From the cell containing the given text, extract its center point as (X, Y) coordinate. 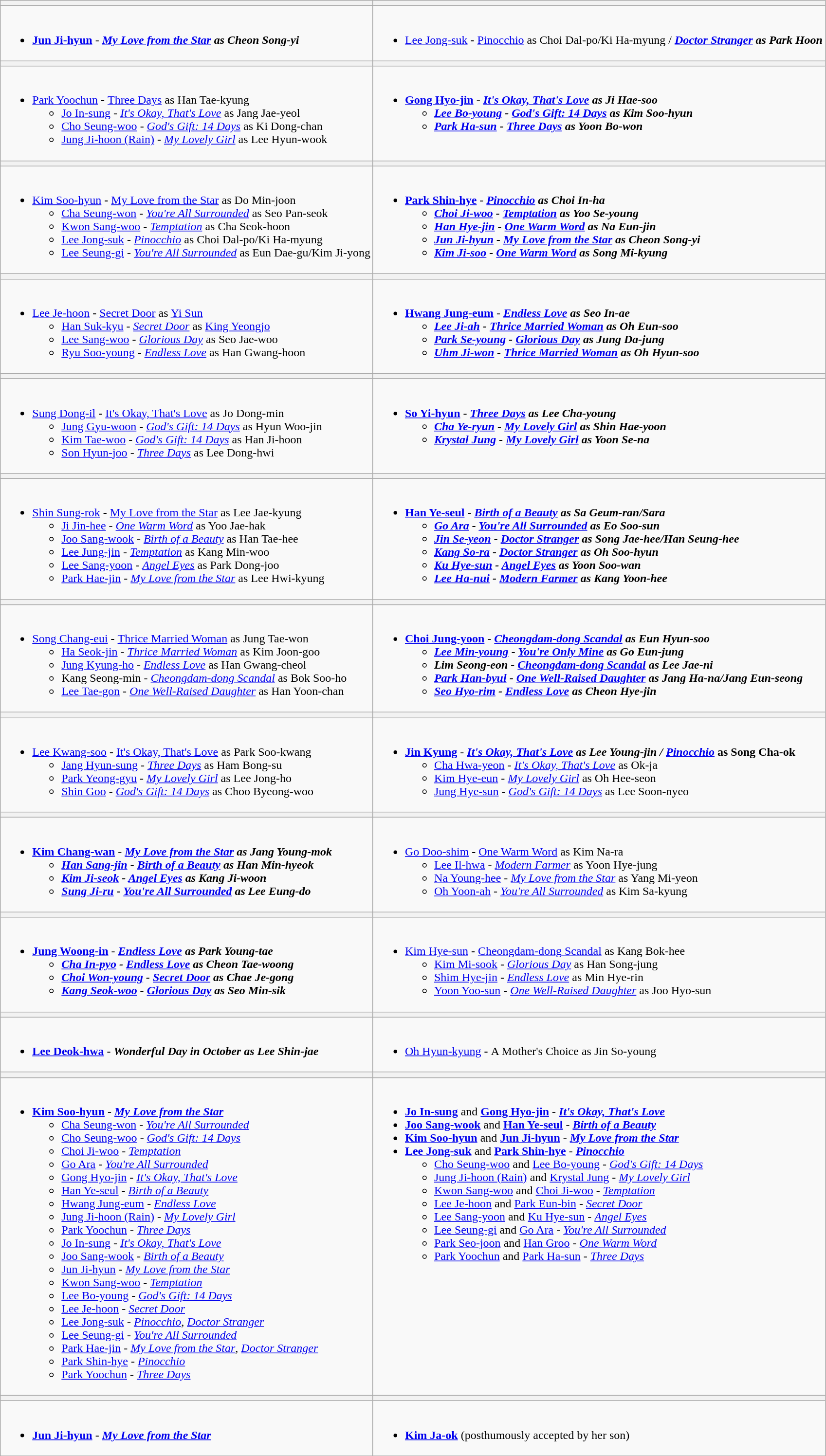
Lee Deok-hwa - Wonderful Day in October as Lee Shin-jae (187, 1044)
Kim Ja-ok (posthumously accepted by her son) (599, 1428)
Lee Jong-suk - Pinocchio as Choi Dal-po/Ki Ha-myung / Doctor Stranger as Park Hoon (599, 33)
Gong Hyo-jin - It's Okay, That's Love as Ji Hae-sooLee Bo-young - God's Gift: 14 Days as Kim Soo-hyunPark Ha-sun - Three Days as Yoon Bo-won (599, 113)
Jun Ji-hyun - My Love from the Star as Cheon Song-yi (187, 33)
So Yi-hyun - Three Days as Lee Cha-youngCha Ye-ryun - My Lovely Girl as Shin Hae-yoonKrystal Jung - My Lovely Girl as Yoon Se-na (599, 426)
Jun Ji-hyun - My Love from the Star (187, 1428)
Oh Hyun-kyung - A Mother's Choice as Jin So-young (599, 1044)
